Determine the [X, Y] coordinate at the center of the cell enclosing the given text.  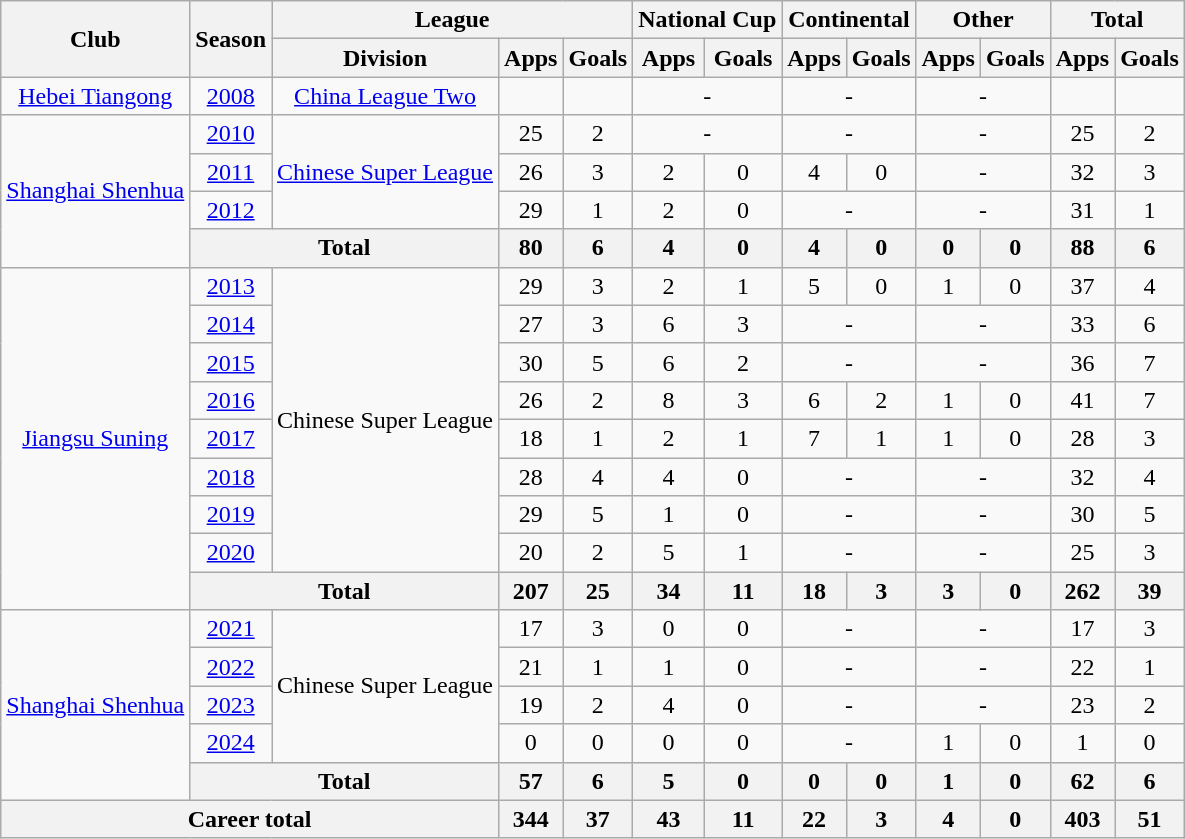
2010 [231, 134]
207 [531, 591]
31 [1082, 210]
National Cup [708, 20]
57 [531, 781]
51 [1150, 819]
2023 [231, 705]
39 [1150, 591]
80 [531, 248]
262 [1082, 591]
2011 [231, 172]
27 [531, 324]
43 [669, 819]
2017 [231, 438]
21 [531, 667]
62 [1082, 781]
344 [531, 819]
2022 [231, 667]
88 [1082, 248]
2021 [231, 629]
19 [531, 705]
33 [1082, 324]
20 [531, 553]
2008 [231, 96]
China League Two [386, 96]
2019 [231, 515]
League [452, 20]
Hebei Tiangong [96, 96]
2013 [231, 286]
2018 [231, 477]
23 [1082, 705]
Jiangsu Suning [96, 438]
2015 [231, 362]
Career total [250, 819]
2012 [231, 210]
Other [983, 20]
34 [669, 591]
Club [96, 39]
Division [386, 58]
2024 [231, 743]
403 [1082, 819]
2020 [231, 553]
Season [231, 39]
2014 [231, 324]
41 [1082, 400]
8 [669, 400]
36 [1082, 362]
Continental [849, 20]
2016 [231, 400]
